Output the [X, Y] coordinate of the center of the cell containing the given text.  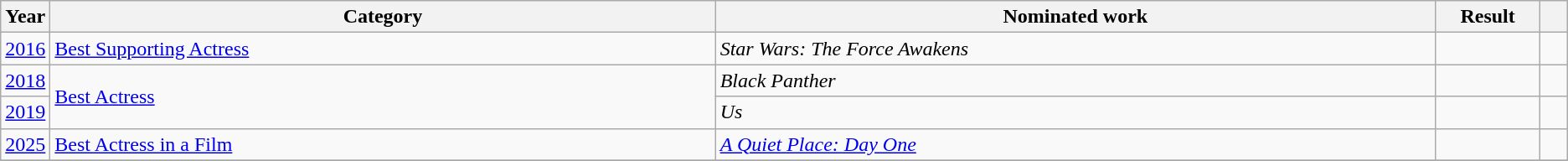
Best Supporting Actress [383, 49]
2025 [25, 144]
2019 [25, 112]
Star Wars: The Force Awakens [1075, 49]
Year [25, 17]
2016 [25, 49]
Best Actress in a Film [383, 144]
Category [383, 17]
Nominated work [1075, 17]
A Quiet Place: Day One [1075, 144]
Best Actress [383, 96]
Black Panther [1075, 80]
Us [1075, 112]
2018 [25, 80]
Result [1488, 17]
